For the text-containing cell, return its midpoint in [X, Y] coordinate format. 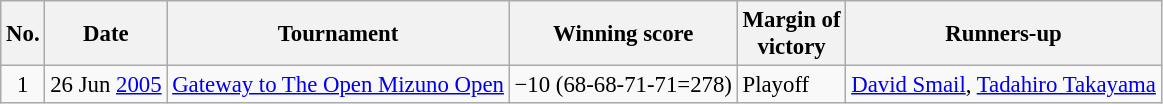
Date [106, 34]
26 Jun 2005 [106, 85]
Playoff [792, 85]
David Smail, Tadahiro Takayama [1004, 85]
Runners-up [1004, 34]
−10 (68-68-71-71=278) [623, 85]
Gateway to The Open Mizuno Open [338, 85]
Margin ofvictory [792, 34]
Tournament [338, 34]
Winning score [623, 34]
1 [23, 85]
No. [23, 34]
